Extract the (x, y) coordinate from the center of the cell holding the provided text.  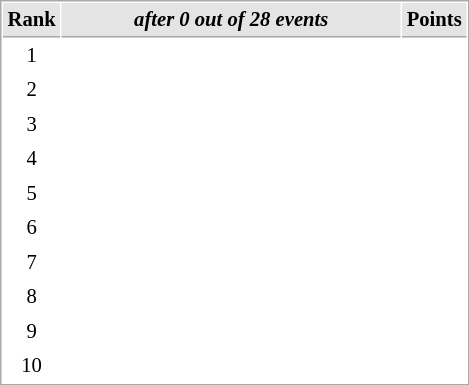
8 (32, 296)
Rank (32, 20)
10 (32, 366)
3 (32, 124)
after 0 out of 28 events (232, 20)
6 (32, 228)
4 (32, 158)
5 (32, 194)
Points (434, 20)
2 (32, 90)
1 (32, 56)
7 (32, 262)
9 (32, 332)
